From the cell containing the given text, extract its center point as (x, y) coordinate. 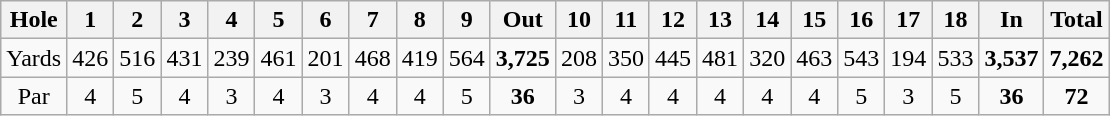
10 (578, 20)
Yards (34, 58)
431 (184, 58)
6 (326, 20)
1 (90, 20)
543 (862, 58)
9 (466, 20)
463 (814, 58)
17 (908, 20)
2 (138, 20)
7,262 (1076, 58)
239 (232, 58)
3,725 (522, 58)
320 (768, 58)
445 (672, 58)
426 (90, 58)
564 (466, 58)
461 (278, 58)
350 (626, 58)
15 (814, 20)
419 (420, 58)
In (1012, 20)
468 (372, 58)
Total (1076, 20)
18 (956, 20)
72 (1076, 96)
11 (626, 20)
516 (138, 58)
16 (862, 20)
481 (720, 58)
194 (908, 58)
7 (372, 20)
201 (326, 58)
208 (578, 58)
Hole (34, 20)
Par (34, 96)
Out (522, 20)
533 (956, 58)
14 (768, 20)
3,537 (1012, 58)
12 (672, 20)
13 (720, 20)
8 (420, 20)
